Return the [X, Y] coordinate for the center point of the cell that contains the specified text.  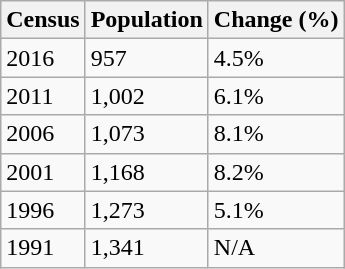
2006 [43, 134]
1996 [43, 210]
1,341 [146, 248]
1991 [43, 248]
Change (%) [276, 20]
2011 [43, 96]
8.1% [276, 134]
2001 [43, 172]
2016 [43, 58]
1,168 [146, 172]
8.2% [276, 172]
Population [146, 20]
5.1% [276, 210]
4.5% [276, 58]
1,273 [146, 210]
1,073 [146, 134]
Census [43, 20]
N/A [276, 248]
6.1% [276, 96]
957 [146, 58]
1,002 [146, 96]
